Output the (x, y) coordinate of the center of the cell containing the given text.  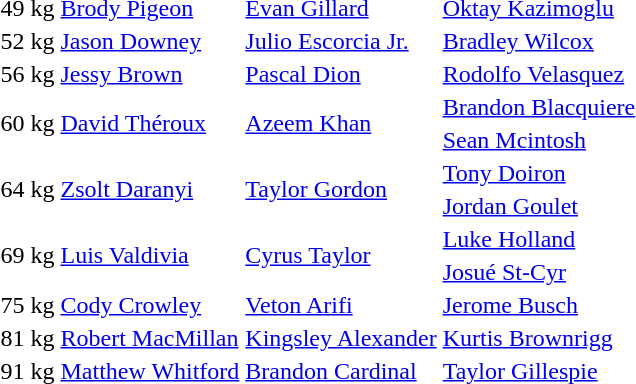
Luis Valdivia (150, 256)
Jason Downey (150, 41)
David Théroux (150, 124)
Pascal Dion (341, 74)
Taylor Gordon (341, 190)
Cody Crowley (150, 305)
Kingsley Alexander (341, 338)
Robert MacMillan (150, 338)
Zsolt Daranyi (150, 190)
Jessy Brown (150, 74)
Julio Escorcia Jr. (341, 41)
Cyrus Taylor (341, 256)
Veton Arifi (341, 305)
Azeem Khan (341, 124)
